Determine the (x, y) coordinate at the center of the cell enclosing the given text.  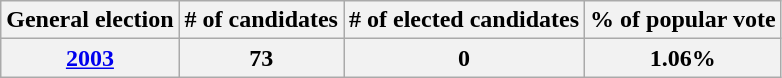
General election (90, 20)
# of elected candidates (464, 20)
2003 (90, 58)
73 (261, 58)
0 (464, 58)
% of popular vote (684, 20)
1.06% (684, 58)
# of candidates (261, 20)
